Capture the cell that displays the provided text and extract its [X, Y] central coordinate. 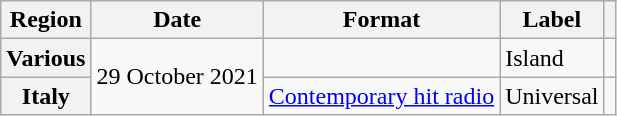
Date [177, 20]
Italy [46, 96]
Universal [552, 96]
Various [46, 58]
Contemporary hit radio [381, 96]
Region [46, 20]
Island [552, 58]
Format [381, 20]
Label [552, 20]
29 October 2021 [177, 77]
